Output the (X, Y) coordinate of the center of the cell containing the given text.  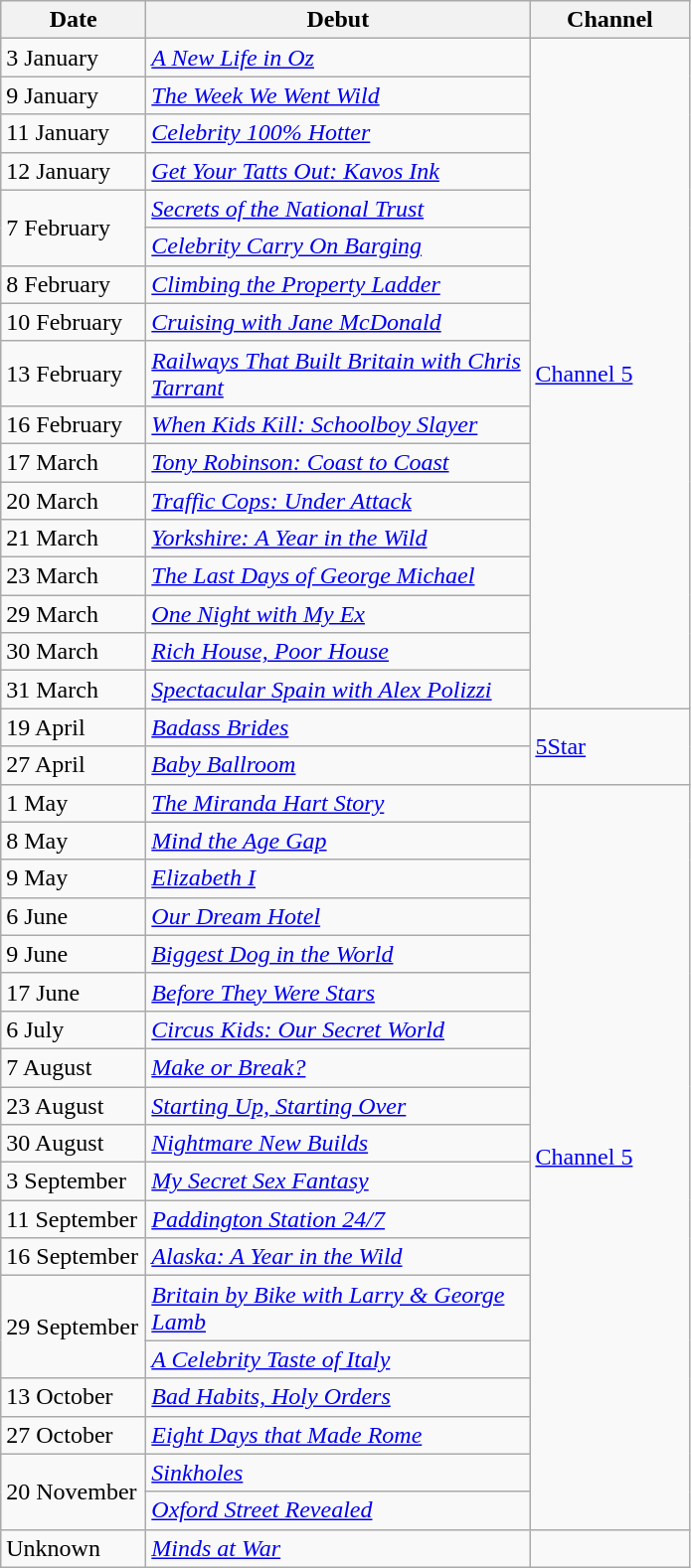
17 March (74, 462)
A Celebrity Taste of Italy (338, 1359)
12 January (74, 171)
Nightmare New Builds (338, 1144)
Date (74, 20)
Before They Were Stars (338, 992)
6 July (74, 1029)
Get Your Tatts Out: Kavos Ink (338, 171)
1 May (74, 803)
The Week We Went Wild (338, 95)
Oxford Street Revealed (338, 1510)
20 November (74, 1491)
Alaska: A Year in the Wild (338, 1257)
Celebrity 100% Hotter (338, 133)
Badass Brides (338, 727)
Spectacular Spain with Alex Polizzi (338, 690)
16 September (74, 1257)
17 June (74, 992)
Sinkholes (338, 1473)
Traffic Cops: Under Attack (338, 500)
27 October (74, 1435)
Biggest Dog in the World (338, 954)
7 August (74, 1067)
27 April (74, 765)
Bad Habits, Holy Orders (338, 1397)
23 March (74, 576)
Tony Robinson: Coast to Coast (338, 462)
Paddington Station 24/7 (338, 1219)
29 March (74, 614)
6 June (74, 916)
3 September (74, 1181)
20 March (74, 500)
21 March (74, 539)
7 February (74, 228)
My Secret Sex Fantasy (338, 1181)
11 September (74, 1219)
Elizabeth I (338, 878)
Our Dream Hotel (338, 916)
Debut (338, 20)
16 February (74, 424)
Yorkshire: A Year in the Wild (338, 539)
Rich House, Poor House (338, 652)
Secrets of the National Trust (338, 209)
19 April (74, 727)
11 January (74, 133)
9 January (74, 95)
9 June (74, 954)
Britain by Bike with Larry & George Lamb (338, 1308)
29 September (74, 1328)
Starting Up, Starting Over (338, 1106)
Mind the Age Gap (338, 841)
10 February (74, 322)
Railways That Built Britain with Chris Tarrant (338, 374)
One Night with My Ex (338, 614)
When Kids Kill: Schoolboy Slayer (338, 424)
Eight Days that Made Rome (338, 1435)
Make or Break? (338, 1067)
Cruising with Jane McDonald (338, 322)
The Last Days of George Michael (338, 576)
Climbing the Property Ladder (338, 284)
9 May (74, 878)
31 March (74, 690)
Baby Ballroom (338, 765)
Channel (610, 20)
8 February (74, 284)
13 October (74, 1397)
23 August (74, 1106)
30 August (74, 1144)
Unknown (74, 1548)
30 March (74, 652)
The Miranda Hart Story (338, 803)
A New Life in Oz (338, 58)
5Star (610, 746)
Celebrity Carry On Barging (338, 246)
Circus Kids: Our Secret World (338, 1029)
Minds at War (338, 1548)
3 January (74, 58)
13 February (74, 374)
8 May (74, 841)
